Return (X, Y) of the center of cell containing provided text 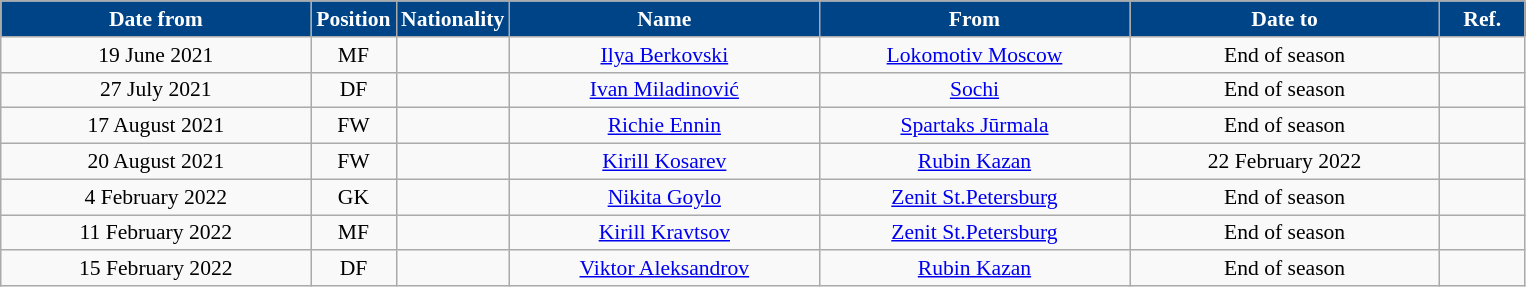
4 February 2022 (156, 197)
Richie Ennin (664, 126)
11 February 2022 (156, 233)
Ivan Miladinović (664, 90)
Ref. (1482, 19)
20 August 2021 (156, 162)
Nikita Goylo (664, 197)
Lokomotiv Moscow (974, 55)
Kirill Kosarev (664, 162)
Sochi (974, 90)
Ilya Berkovski (664, 55)
Position (354, 19)
Spartaks Jūrmala (974, 126)
19 June 2021 (156, 55)
GK (354, 197)
Nationality (452, 19)
From (974, 19)
15 February 2022 (156, 269)
22 February 2022 (1285, 162)
Viktor Aleksandrov (664, 269)
Date to (1285, 19)
17 August 2021 (156, 126)
Name (664, 19)
Kirill Kravtsov (664, 233)
Date from (156, 19)
27 July 2021 (156, 90)
